Find where the given text appears and provide that cell's center as [X, Y] coordinate. 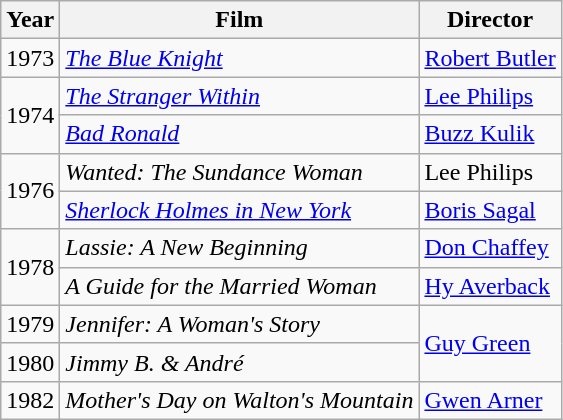
Year [30, 20]
1973 [30, 58]
Don Chaffey [490, 248]
Gwen Arner [490, 400]
Director [490, 20]
1980 [30, 362]
1976 [30, 191]
Jennifer: A Woman's Story [240, 324]
1979 [30, 324]
Jimmy B. & André [240, 362]
1978 [30, 267]
1974 [30, 115]
Hy Averback [490, 286]
Bad Ronald [240, 134]
Mother's Day on Walton's Mountain [240, 400]
The Blue Knight [240, 58]
Wanted: The Sundance Woman [240, 172]
1982 [30, 400]
A Guide for the Married Woman [240, 286]
Lassie: A New Beginning [240, 248]
The Stranger Within [240, 96]
Boris Sagal [490, 210]
Buzz Kulik [490, 134]
Guy Green [490, 343]
Sherlock Holmes in New York [240, 210]
Film [240, 20]
Robert Butler [490, 58]
